Detect which cell encompasses the target text, then output its [x, y] center coordinate. 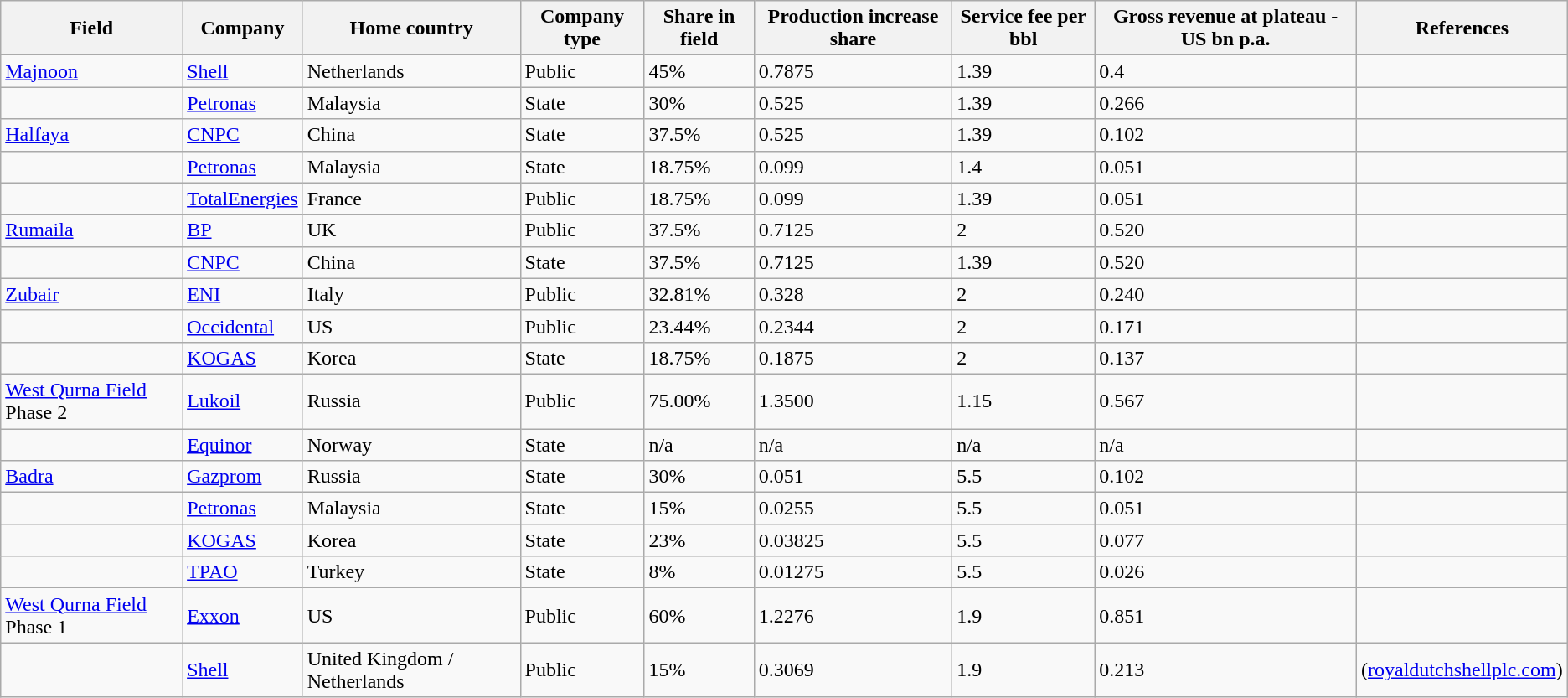
Gazprom [243, 477]
1.3500 [853, 401]
Company type [582, 28]
0.4 [1226, 71]
Zubair [92, 294]
8% [699, 572]
References [1462, 28]
0.851 [1226, 615]
(royaldutchshellplc.com) [1462, 670]
0.137 [1226, 358]
0.240 [1226, 294]
1.15 [1024, 401]
Service fee per bbl [1024, 28]
0.213 [1226, 670]
Rumaila [92, 230]
Lukoil [243, 401]
Norway [411, 445]
West Qurna Field Phase 2 [92, 401]
0.2344 [853, 326]
Production increase share [853, 28]
ENI [243, 294]
75.00% [699, 401]
Italy [411, 294]
23% [699, 540]
Exxon [243, 615]
Halfaya [92, 135]
1.2276 [853, 615]
Turkey [411, 572]
Majnoon [92, 71]
Home country [411, 28]
60% [699, 615]
Equinor [243, 445]
1.4 [1024, 167]
Gross revenue at plateau - US bn p.a. [1226, 28]
Occidental [243, 326]
Field [92, 28]
West Qurna Field Phase 1 [92, 615]
0.7875 [853, 71]
0.01275 [853, 572]
23.44% [699, 326]
TotalEnergies [243, 199]
0.1875 [853, 358]
0.3069 [853, 670]
France [411, 199]
BP [243, 230]
0.077 [1226, 540]
32.81% [699, 294]
Netherlands [411, 71]
Company [243, 28]
UK [411, 230]
0.0255 [853, 509]
United Kingdom / Netherlands [411, 670]
0.567 [1226, 401]
45% [699, 71]
TPAO [243, 572]
0.03825 [853, 540]
0.328 [853, 294]
0.026 [1226, 572]
0.266 [1226, 103]
0.171 [1226, 326]
Badra [92, 477]
Share in field [699, 28]
